Locate the cell with the specified text and output its [X, Y] center coordinate. 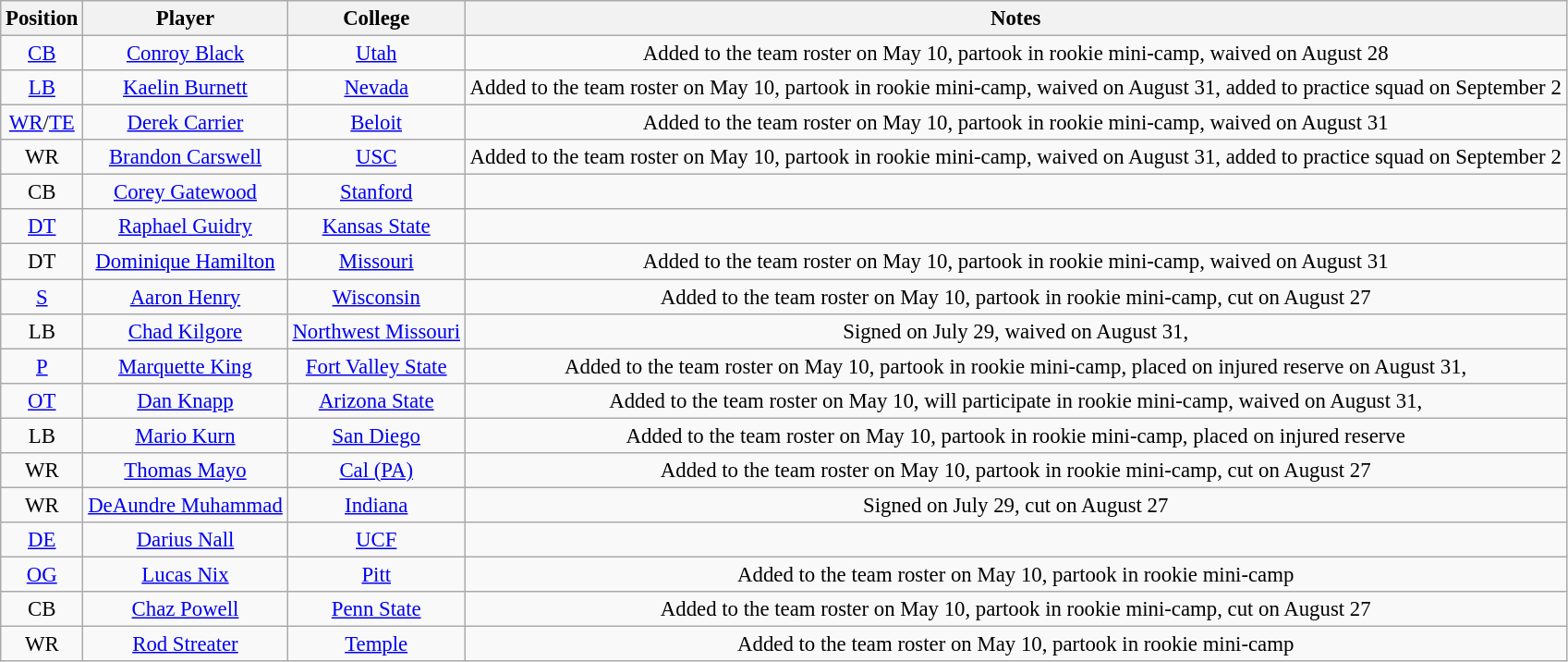
Dan Knapp [185, 400]
Beloit [376, 123]
Added to the team roster on May 10, partook in rookie mini-camp, placed on injured reserve [1015, 435]
Arizona State [376, 400]
Corey Gatewood [185, 192]
Notes [1015, 18]
Signed on July 29, waived on August 31, [1015, 331]
Indiana [376, 505]
Thomas Mayo [185, 471]
Added to the team roster on May 10, partook in rookie mini-camp, placed on injured reserve on August 31, [1015, 366]
Player [185, 18]
Nevada [376, 88]
USC [376, 157]
Pitt [376, 574]
Chaz Powell [185, 609]
OT [43, 400]
Chad Kilgore [185, 331]
Kaelin Burnett [185, 88]
Aaron Henry [185, 297]
Added to the team roster on May 10, will participate in rookie mini-camp, waived on August 31, [1015, 400]
Position [43, 18]
Brandon Carswell [185, 157]
DeAundre Muhammad [185, 505]
Derek Carrier [185, 123]
Rod Streater [185, 644]
P [43, 366]
WR/TE [43, 123]
Temple [376, 644]
OG [43, 574]
DE [43, 540]
Kansas State [376, 227]
Wisconsin [376, 297]
Darius Nall [185, 540]
Dominique Hamilton [185, 262]
Stanford [376, 192]
Signed on July 29, cut on August 27 [1015, 505]
College [376, 18]
Marquette King [185, 366]
Fort Valley State [376, 366]
San Diego [376, 435]
UCF [376, 540]
Utah [376, 54]
Conroy Black [185, 54]
Added to the team roster on May 10, partook in rookie mini-camp, waived on August 28 [1015, 54]
Raphael Guidry [185, 227]
Cal (PA) [376, 471]
Penn State [376, 609]
S [43, 297]
Mario Kurn [185, 435]
Northwest Missouri [376, 331]
Lucas Nix [185, 574]
Missouri [376, 262]
